Determine the (x, y) coordinate at the center of the cell enclosing the given text.  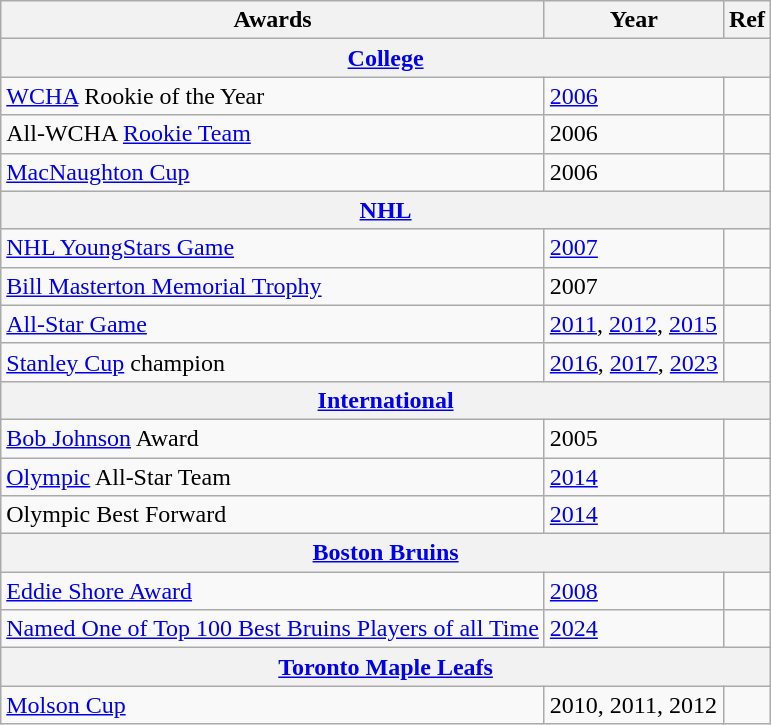
NHL YoungStars Game (273, 248)
All-Star Game (273, 324)
Olympic All-Star Team (273, 477)
Eddie Shore Award (273, 591)
Ref (746, 20)
2005 (634, 438)
Bob Johnson Award (273, 438)
All-WCHA Rookie Team (273, 134)
2011, 2012, 2015 (634, 324)
2010, 2011, 2012 (634, 705)
Named One of Top 100 Best Bruins Players of all Time (273, 629)
Year (634, 20)
International (386, 400)
Molson Cup (273, 705)
Awards (273, 20)
2008 (634, 591)
MacNaughton Cup (273, 172)
Olympic Best Forward (273, 515)
College (386, 58)
2024 (634, 629)
Toronto Maple Leafs (386, 667)
Stanley Cup champion (273, 362)
NHL (386, 210)
WCHA Rookie of the Year (273, 96)
2016, 2017, 2023 (634, 362)
Boston Bruins (386, 553)
Bill Masterton Memorial Trophy (273, 286)
